Scan for the cell matching the given text and deliver its (X, Y) coordinate at center. 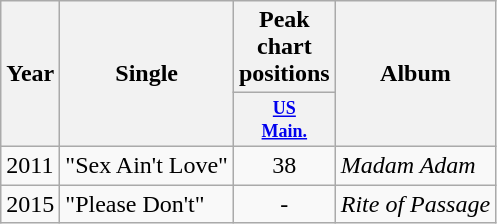
Single (147, 74)
USMain. (284, 120)
2015 (30, 204)
"Please Don't" (147, 204)
"Sex Ain't Love" (147, 165)
Madam Adam (415, 165)
2011 (30, 165)
Year (30, 74)
Peak chart positions (284, 47)
Album (415, 74)
- (284, 204)
38 (284, 165)
Rite of Passage (415, 204)
